Extract the [X, Y] coordinate from the center of the cell holding the provided text.  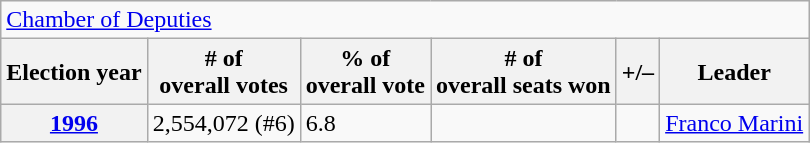
1996 [74, 123]
% ofoverall vote [365, 72]
Chamber of Deputies [405, 20]
2,554,072 (#6) [224, 123]
Leader [734, 72]
Election year [74, 72]
+/– [638, 72]
# ofoverall votes [224, 72]
Franco Marini [734, 123]
6.8 [365, 123]
# ofoverall seats won [524, 72]
